For the text-containing cell, return its midpoint in [X, Y] coordinate format. 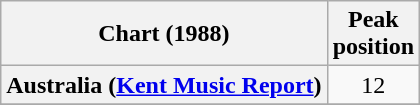
Chart (1988) [164, 34]
Peakposition [373, 34]
12 [373, 85]
Australia (Kent Music Report) [164, 85]
